Extract the [X, Y] coordinate from the center of the cell holding the provided text.  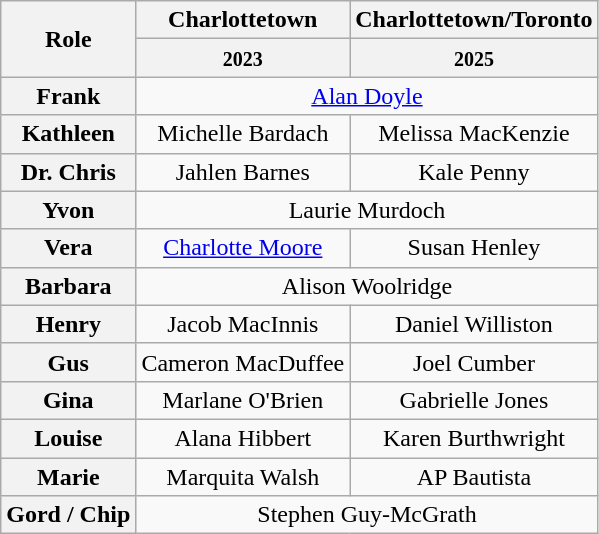
Laurie Murdoch [367, 210]
Alison Woolridge [367, 286]
Michelle Bardach [243, 134]
Joel Cumber [474, 362]
Alan Doyle [367, 96]
2023 [243, 58]
Vera [68, 248]
Frank [68, 96]
Alana Hibbert [243, 438]
Yvon [68, 210]
Jahlen Barnes [243, 172]
AP Bautista [474, 477]
Stephen Guy-McGrath [367, 515]
2025 [474, 58]
Cameron MacDuffee [243, 362]
Melissa MacKenzie [474, 134]
Marquita Walsh [243, 477]
Charlottetown/Toronto [474, 20]
Gord / Chip [68, 515]
Dr. Chris [68, 172]
Jacob MacInnis [243, 324]
Louise [68, 438]
Kale Penny [474, 172]
Karen Burthwright [474, 438]
Marlane O'Brien [243, 400]
Susan Henley [474, 248]
Marie [68, 477]
Gus [68, 362]
Charlottetown [243, 20]
Role [68, 39]
Barbara [68, 286]
Henry [68, 324]
Charlotte Moore [243, 248]
Daniel Williston [474, 324]
Gabrielle Jones [474, 400]
Kathleen [68, 134]
Gina [68, 400]
